Return (X, Y) of the center of cell containing provided text 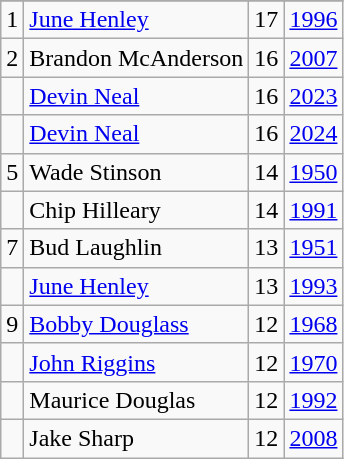
1996 (314, 20)
2024 (314, 134)
5 (12, 172)
1 (12, 20)
17 (266, 20)
1993 (314, 286)
2007 (314, 58)
Jake Sharp (136, 438)
7 (12, 248)
1968 (314, 324)
Maurice Douglas (136, 400)
Bobby Douglass (136, 324)
2008 (314, 438)
2 (12, 58)
Brandon McAnderson (136, 58)
1951 (314, 248)
1970 (314, 362)
1991 (314, 210)
1950 (314, 172)
John Riggins (136, 362)
Chip Hilleary (136, 210)
Wade Stinson (136, 172)
9 (12, 324)
Bud Laughlin (136, 248)
1992 (314, 400)
2023 (314, 96)
